Provide the [x, y] coordinate of the cell's center where the given text is located.  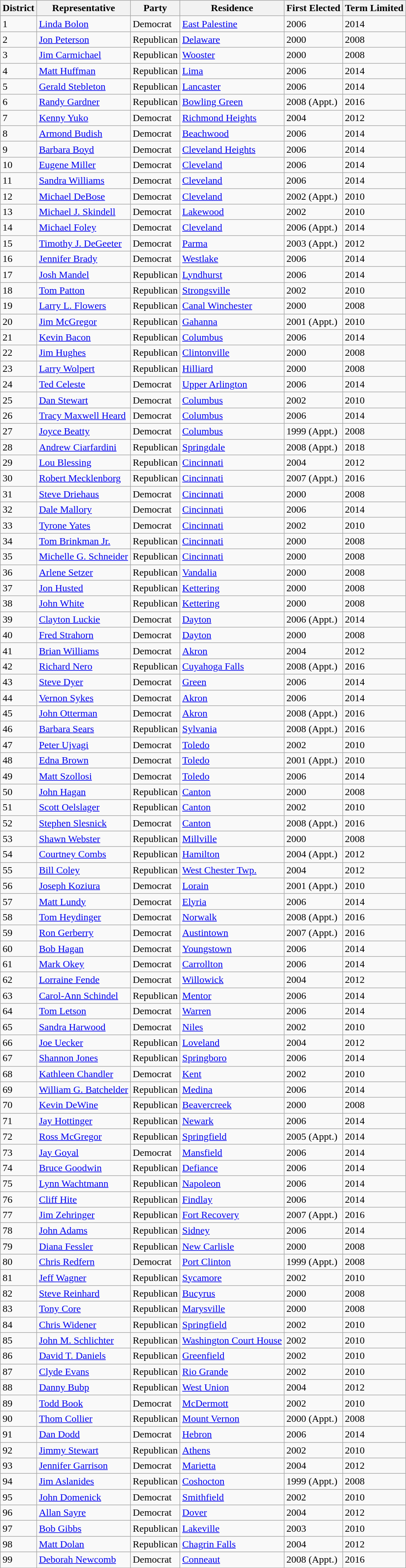
64 [19, 1011]
Jim Aslanides [84, 1482]
2002 (Appt.) [313, 196]
Michael Foley [84, 228]
19 [19, 306]
Dan Stewart [84, 400]
Jim Carmichael [84, 55]
Armond Budish [84, 133]
Ross McGregor [84, 1136]
Robert Mecklenborg [84, 478]
Matt Dolan [84, 1544]
Lou Blessing [84, 463]
92 [19, 1450]
37 [19, 588]
4 [19, 71]
Bill Coley [84, 870]
44 [19, 698]
Matt Huffman [84, 71]
54 [19, 854]
Lakeville [232, 1528]
80 [19, 1262]
Thom Collier [84, 1419]
31 [19, 494]
Washington Court House [232, 1340]
Carol-Ann Schindel [84, 996]
17 [19, 275]
32 [19, 510]
34 [19, 541]
56 [19, 886]
Conneaut [232, 1560]
Chris Redfern [84, 1262]
Bruce Goodwin [84, 1168]
Timothy J. DeGeeter [84, 243]
28 [19, 447]
2003 [313, 1528]
Tom Patton [84, 290]
87 [19, 1372]
John Domenick [84, 1497]
Courtney Combs [84, 854]
Lakewood [232, 212]
Steve Driehaus [84, 494]
Chagrin Falls [232, 1544]
2018 [374, 447]
Representative [84, 8]
Lancaster [232, 86]
Springdale [232, 447]
Michael J. Skindell [84, 212]
Clintonville [232, 353]
Willowick [232, 980]
Sandra Harwood [84, 1027]
Jennifer Garrison [84, 1466]
Josh Mandel [84, 275]
Lima [232, 71]
Cleveland Heights [232, 149]
58 [19, 917]
Hilliard [232, 369]
Westlake [232, 259]
Scott Oelslager [84, 807]
Chris Widener [84, 1325]
Jay Hottinger [84, 1121]
85 [19, 1340]
Edna Brown [84, 761]
53 [19, 839]
9 [19, 149]
Bob Hagan [84, 948]
Elyria [232, 901]
Richard Nero [84, 666]
Steve Reinhard [84, 1293]
Marietta [232, 1466]
John White [84, 604]
John Adams [84, 1231]
Newark [232, 1121]
East Palestine [232, 24]
Medina [232, 1090]
Term Limited [374, 8]
15 [19, 243]
Loveland [232, 1043]
Springboro [232, 1058]
Jim McGregor [84, 322]
52 [19, 823]
29 [19, 463]
Party [155, 8]
68 [19, 1074]
McDermott [232, 1403]
63 [19, 996]
Ted Celeste [84, 384]
Bowling Green [232, 102]
36 [19, 572]
65 [19, 1027]
91 [19, 1434]
Jay Goyal [84, 1152]
Green [232, 682]
33 [19, 525]
25 [19, 400]
Athens [232, 1450]
62 [19, 980]
45 [19, 714]
Jim Hughes [84, 353]
75 [19, 1183]
88 [19, 1387]
Barbara Sears [84, 729]
11 [19, 180]
Lyndhurst [232, 275]
98 [19, 1544]
Delaware [232, 40]
72 [19, 1136]
Mark Okey [84, 964]
71 [19, 1121]
Jon Peterson [84, 40]
2 [19, 40]
43 [19, 682]
Jon Husted [84, 588]
Cuyahoga Falls [232, 666]
Joseph Koziura [84, 886]
Arlene Setzer [84, 572]
57 [19, 901]
1 [19, 24]
22 [19, 353]
73 [19, 1152]
81 [19, 1278]
Youngstown [232, 948]
69 [19, 1090]
95 [19, 1497]
Wooster [232, 55]
74 [19, 1168]
Kathleen Chandler [84, 1074]
96 [19, 1513]
42 [19, 666]
13 [19, 212]
Kent [232, 1074]
Sycamore [232, 1278]
Defiance [232, 1168]
Lynn Wachtmann [84, 1183]
30 [19, 478]
Vernon Sykes [84, 698]
Gerald Stebleton [84, 86]
Larry L. Flowers [84, 306]
94 [19, 1482]
Upper Arlington [232, 384]
Sandra Williams [84, 180]
Beavercreek [232, 1105]
10 [19, 165]
Allan Sayre [84, 1513]
8 [19, 133]
60 [19, 948]
Randy Gardner [84, 102]
20 [19, 322]
90 [19, 1419]
Lorraine Fende [84, 980]
Peter Ujvagi [84, 745]
93 [19, 1466]
Barbara Boyd [84, 149]
2005 (Appt.) [313, 1136]
Brian Williams [84, 651]
70 [19, 1105]
24 [19, 384]
Millville [232, 839]
82 [19, 1293]
16 [19, 259]
Norwalk [232, 917]
5 [19, 86]
84 [19, 1325]
Strongsville [232, 290]
Marysville [232, 1309]
Niles [232, 1027]
Jim Zehringer [84, 1215]
21 [19, 337]
Tom Heydinger [84, 917]
Port Clinton [232, 1262]
Larry Wolpert [84, 369]
Tom Letson [84, 1011]
Sylvania [232, 729]
Joyce Beatty [84, 431]
West Union [232, 1387]
38 [19, 604]
51 [19, 807]
Jimmy Stewart [84, 1450]
West Chester Twp. [232, 870]
Steve Dyer [84, 682]
David T. Daniels [84, 1356]
Shannon Jones [84, 1058]
6 [19, 102]
Coshocton [232, 1482]
New Carlisle [232, 1246]
Carrollton [232, 964]
26 [19, 415]
Tyrone Yates [84, 525]
Smithfield [232, 1497]
48 [19, 761]
3 [19, 55]
18 [19, 290]
Austintown [232, 933]
Clayton Luckie [84, 619]
John M. Schlichter [84, 1340]
Kenny Yuko [84, 118]
Eugene Miller [84, 165]
Tony Core [84, 1309]
Bob Gibbs [84, 1528]
Findlay [232, 1199]
Dan Dodd [84, 1434]
41 [19, 651]
Matt Lundy [84, 901]
Tracy Maxwell Heard [84, 415]
49 [19, 776]
Gahanna [232, 322]
40 [19, 635]
Dale Mallory [84, 510]
Rio Grande [232, 1372]
Greenfield [232, 1356]
Michael DeBose [84, 196]
97 [19, 1528]
66 [19, 1043]
50 [19, 792]
Clyde Evans [84, 1372]
77 [19, 1215]
Warren [232, 1011]
78 [19, 1231]
Deborah Newcomb [84, 1560]
Napoleon [232, 1183]
Shawn Webster [84, 839]
2003 (Appt.) [313, 243]
Kevin Bacon [84, 337]
59 [19, 933]
55 [19, 870]
Stephen Slesnick [84, 823]
Linda Bolon [84, 24]
14 [19, 228]
Mentor [232, 996]
86 [19, 1356]
7 [19, 118]
23 [19, 369]
Beachwood [232, 133]
Todd Book [84, 1403]
35 [19, 557]
Hebron [232, 1434]
76 [19, 1199]
Andrew Ciarfardini [84, 447]
Fort Recovery [232, 1215]
Residence [232, 8]
Diana Fessler [84, 1246]
Parma [232, 243]
Richmond Heights [232, 118]
Ron Gerberry [84, 933]
2004 (Appt.) [313, 854]
Mansfield [232, 1152]
John Otterman [84, 714]
Vandalia [232, 572]
Sidney [232, 1231]
12 [19, 196]
67 [19, 1058]
District [19, 8]
83 [19, 1309]
William G. Batchelder [84, 1090]
27 [19, 431]
2000 (Appt.) [313, 1419]
Lorain [232, 886]
First Elected [313, 8]
Danny Bubp [84, 1387]
Fred Strahorn [84, 635]
Jeff Wagner [84, 1278]
Jennifer Brady [84, 259]
61 [19, 964]
Dover [232, 1513]
Hamilton [232, 854]
79 [19, 1246]
Cliff Hite [84, 1199]
47 [19, 745]
Canal Winchester [232, 306]
Tom Brinkman Jr. [84, 541]
99 [19, 1560]
Kevin DeWine [84, 1105]
Mount Vernon [232, 1419]
Michelle G. Schneider [84, 557]
39 [19, 619]
Matt Szollosi [84, 776]
46 [19, 729]
89 [19, 1403]
Joe Uecker [84, 1043]
Bucyrus [232, 1293]
John Hagan [84, 792]
